Output the (x, y) coordinate of the center of the cell containing the given text.  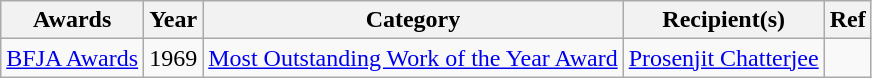
Prosenjit Chatterjee (724, 58)
Year (174, 20)
Category (413, 20)
Awards (72, 20)
Ref (848, 20)
BFJA Awards (72, 58)
1969 (174, 58)
Most Outstanding Work of the Year Award (413, 58)
Recipient(s) (724, 20)
